Pinpoint the cell where the given text exists, returning its (X, Y) midpoint coordinate. 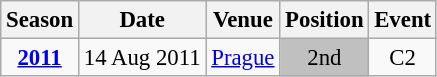
Date (142, 20)
14 Aug 2011 (142, 58)
Venue (243, 20)
Event (403, 20)
2011 (40, 58)
C2 (403, 58)
Position (324, 20)
Season (40, 20)
Prague (243, 58)
2nd (324, 58)
